Pinpoint the cell where the given text exists, returning its (x, y) midpoint coordinate. 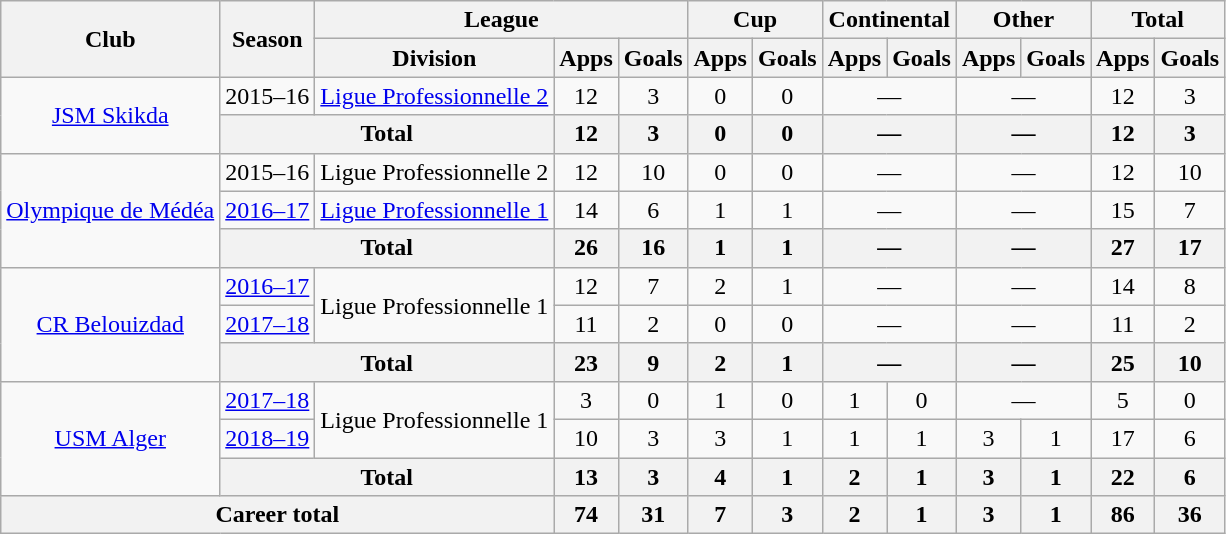
USM Alger (110, 438)
13 (586, 477)
22 (1123, 477)
16 (653, 248)
Division (434, 58)
86 (1123, 515)
8 (1190, 286)
23 (586, 362)
26 (586, 248)
Olympique de Médéa (110, 210)
74 (586, 515)
2018–19 (268, 438)
4 (720, 477)
Club (110, 39)
JSM Skikda (110, 115)
Cup (755, 20)
36 (1190, 515)
5 (1123, 400)
25 (1123, 362)
Career total (278, 515)
9 (653, 362)
27 (1123, 248)
League (502, 20)
Continental (889, 20)
CR Belouizdad (110, 324)
15 (1123, 210)
31 (653, 515)
Season (268, 39)
Other (1023, 20)
